Pinpoint the cell where the given text exists, returning its (x, y) midpoint coordinate. 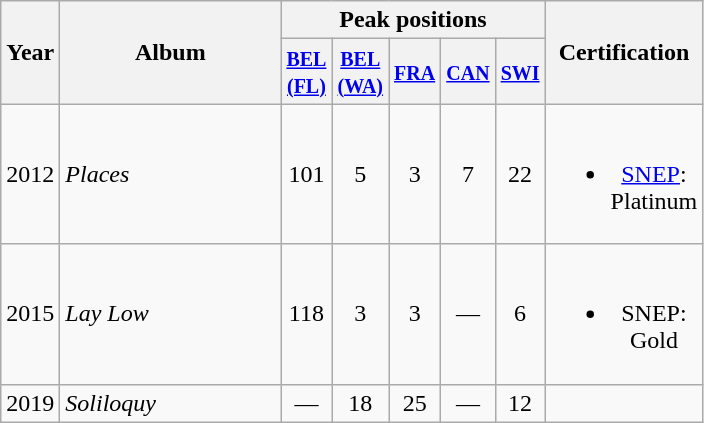
Peak positions (413, 20)
12 (520, 403)
Lay Low (170, 314)
101 (306, 174)
5 (360, 174)
Album (170, 52)
CAN (468, 72)
Places (170, 174)
FRA (415, 72)
Year (30, 52)
6 (520, 314)
25 (415, 403)
Certification (624, 52)
7 (468, 174)
SNEP: Platinum (624, 174)
2015 (30, 314)
SNEP: Gold (624, 314)
BEL (WA) (360, 72)
Soliloquy (170, 403)
2012 (30, 174)
SWI (520, 72)
22 (520, 174)
2019 (30, 403)
118 (306, 314)
18 (360, 403)
BEL (FL) (306, 72)
